For the text-containing cell, return its midpoint in [x, y] coordinate format. 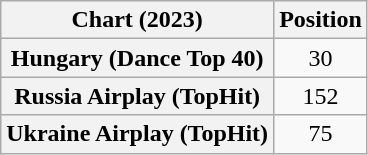
75 [321, 134]
Chart (2023) [138, 20]
Ukraine Airplay (TopHit) [138, 134]
Hungary (Dance Top 40) [138, 58]
30 [321, 58]
Position [321, 20]
152 [321, 96]
Russia Airplay (TopHit) [138, 96]
